From the cell containing the given text, extract its center point as (X, Y) coordinate. 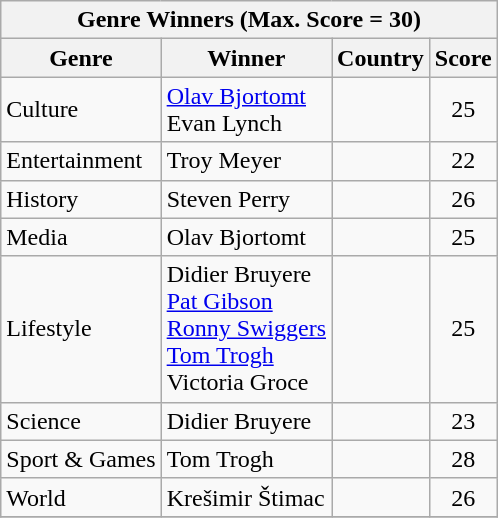
Didier BruyerePat GibsonRonny SwiggersTom TroghVictoria Groce (246, 329)
History (81, 199)
23 (463, 421)
Media (81, 237)
Sport & Games (81, 459)
Genre (81, 58)
22 (463, 161)
Culture (81, 110)
Entertainment (81, 161)
Country (381, 58)
Tom Trogh (246, 459)
Lifestyle (81, 329)
Olav BjortomtEvan Lynch (246, 110)
Didier Bruyere (246, 421)
World (81, 497)
Winner (246, 58)
Score (463, 58)
28 (463, 459)
Troy Meyer (246, 161)
Genre Winners (Max. Score = 30) (249, 20)
Science (81, 421)
Steven Perry (246, 199)
Olav Bjortomt (246, 237)
Krešimir Štimac (246, 497)
